From the cell containing the given text, extract its center point as (X, Y) coordinate. 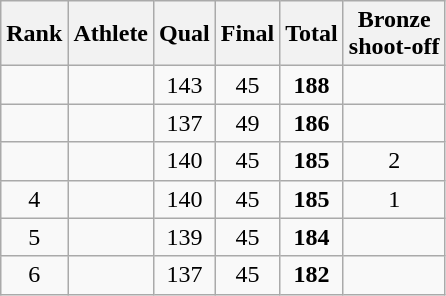
Final (247, 34)
139 (185, 237)
182 (312, 275)
186 (312, 123)
Total (312, 34)
Qual (185, 34)
49 (247, 123)
2 (394, 161)
Rank (34, 34)
143 (185, 85)
5 (34, 237)
Athlete (111, 34)
188 (312, 85)
4 (34, 199)
1 (394, 199)
Bronzeshoot-off (394, 34)
184 (312, 237)
6 (34, 275)
